From the cell containing the given text, extract its center point as (X, Y) coordinate. 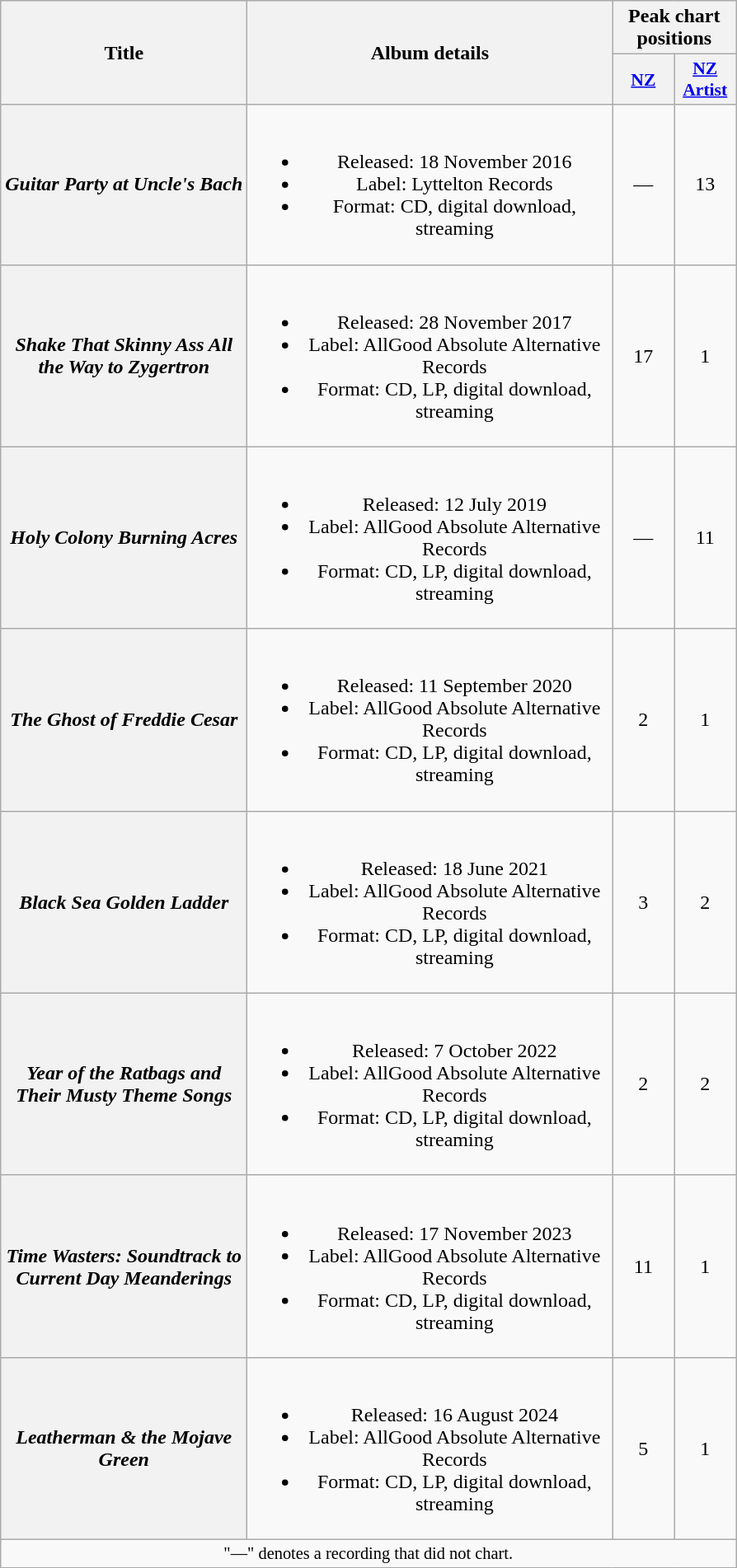
Released: 7 October 2022Label: AllGood Absolute Alternative RecordsFormat: CD, LP, digital download, streaming (430, 1084)
Leatherman & the Mojave Green (124, 1449)
Album details (430, 53)
Black Sea Golden Ladder (124, 901)
NZ (643, 79)
Shake That Skinny Ass All the Way to Zygertron (124, 356)
Released: 28 November 2017Label: AllGood Absolute Alternative RecordsFormat: CD, LP, digital download, streaming (430, 356)
Released: 17 November 2023Label: AllGood Absolute Alternative RecordsFormat: CD, LP, digital download, streaming (430, 1266)
Released: 18 November 2016Label: Lyttelton RecordsFormat: CD, digital download, streaming (430, 185)
Time Wasters: Soundtrack to Current Day Meanderings (124, 1266)
Year of the Ratbags and Their Musty Theme Songs (124, 1084)
Released: 18 June 2021Label: AllGood Absolute Alternative RecordsFormat: CD, LP, digital download, streaming (430, 901)
The Ghost of Freddie Cesar (124, 720)
"—" denotes a recording that did not chart. (368, 1553)
Released: 12 July 2019Label: AllGood Absolute Alternative RecordsFormat: CD, LP, digital download, streaming (430, 537)
17 (643, 356)
Guitar Party at Uncle's Bach (124, 185)
NZArtist (706, 79)
3 (643, 901)
13 (706, 185)
Holy Colony Burning Acres (124, 537)
Released: 11 September 2020Label: AllGood Absolute Alternative RecordsFormat: CD, LP, digital download, streaming (430, 720)
Peak chart positions (674, 28)
Title (124, 53)
Released: 16 August 2024Label: AllGood Absolute Alternative RecordsFormat: CD, LP, digital download, streaming (430, 1449)
5 (643, 1449)
